Scan for the cell matching the given text and deliver its [x, y] coordinate at center. 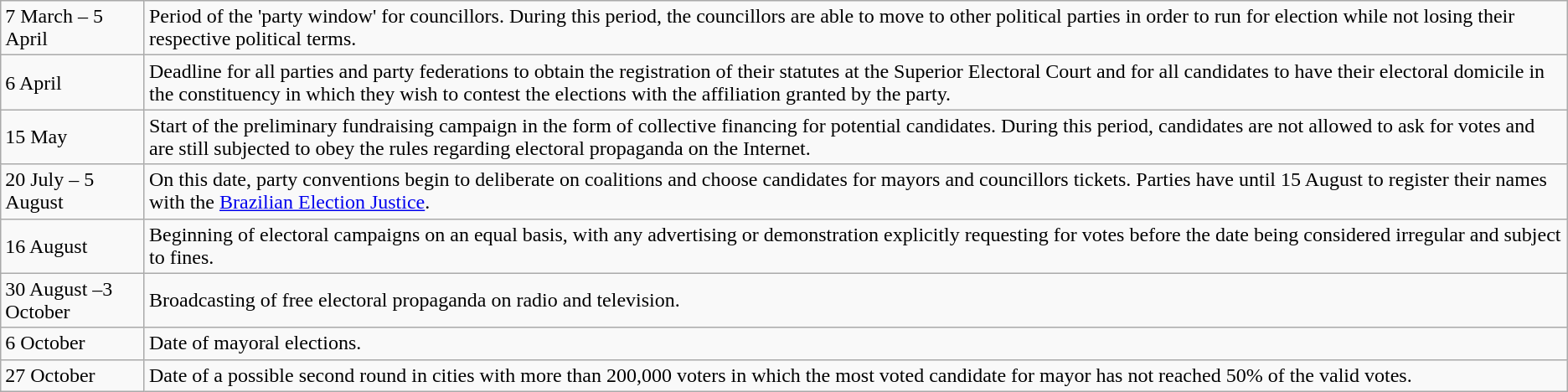
15 May [73, 137]
6 October [73, 343]
20 July – 5 August [73, 191]
7 March – 5 April [73, 28]
27 October [73, 375]
30 August –3 October [73, 300]
Broadcasting of free electoral propaganda on radio and television. [856, 300]
6 April [73, 82]
Date of mayoral elections. [856, 343]
16 August [73, 246]
